From the cell containing the given text, extract its center point as (X, Y) coordinate. 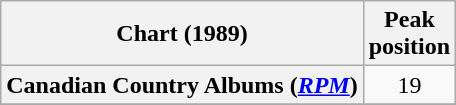
Peakposition (409, 34)
Canadian Country Albums (RPM) (182, 85)
19 (409, 85)
Chart (1989) (182, 34)
